Scan for the cell matching the given text and deliver its [X, Y] coordinate at center. 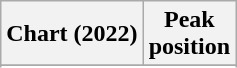
Peakposition [189, 34]
Chart (2022) [72, 34]
